For the text-containing cell, return its midpoint in [X, Y] coordinate format. 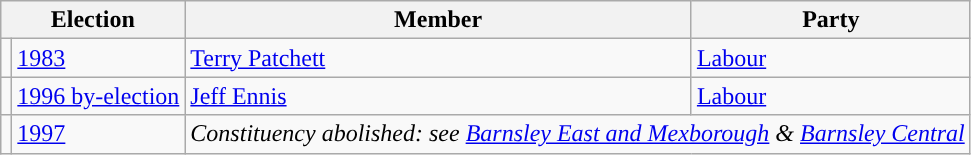
Member [438, 20]
1996 by-election [98, 96]
1997 [98, 134]
Jeff Ennis [438, 96]
Constituency abolished: see Barnsley East and Mexborough & Barnsley Central [578, 134]
1983 [98, 58]
Party [830, 20]
Terry Patchett [438, 58]
Election [93, 20]
